Extract the [x, y] coordinate from the center of the cell holding the provided text.  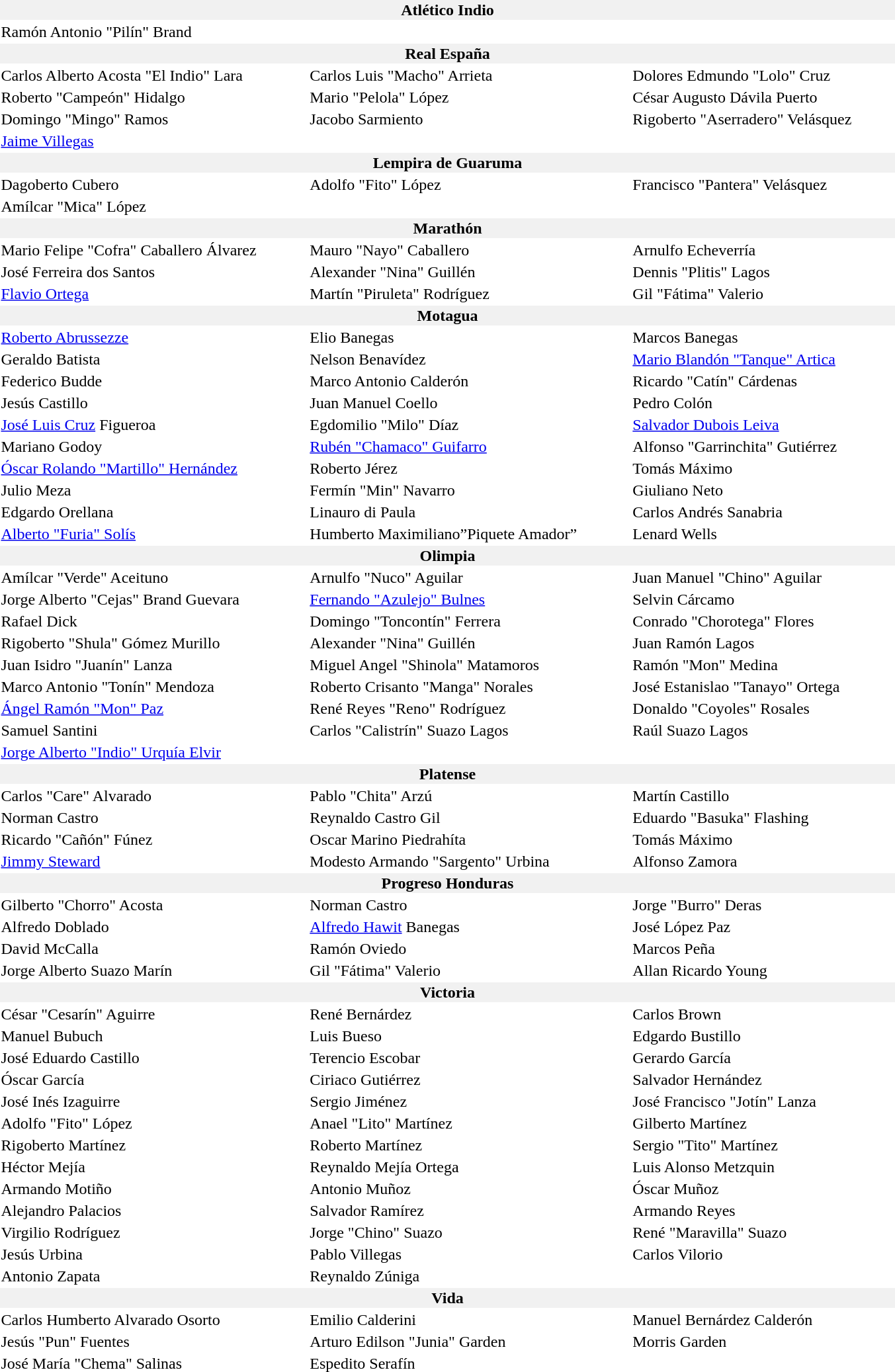
José Francisco "Jotín" Lanza [763, 1101]
Jesús Castillo [153, 403]
Federico Budde [153, 381]
Armando Motiño [153, 1189]
Ricardo "Cañón" Fúnez [153, 839]
Marco Antonio Calderón [470, 381]
Martín Castillo [763, 796]
César Augusto Dávila Puerto [763, 97]
Roberto "Campeón" Hidalgo [153, 97]
Oscar Marino Piedrahíta [470, 839]
Linauro di Paula [470, 512]
Raúl Suazo Lagos [763, 730]
Carlos Andrés Sanabria [763, 512]
Marathón [447, 228]
Samuel Santini [153, 730]
José Ferreira dos Santos [153, 272]
Alfonso Zamora [763, 861]
Alejandro Palacios [153, 1211]
Ciriaco Gutiérrez [470, 1080]
Rigoberto "Shula" Gómez Murillo [153, 643]
Elio Banegas [470, 337]
Lenard Wells [763, 534]
Jorge "Burro" Deras [763, 905]
César "Cesarín" Aguirre [153, 1014]
Mariano Godoy [153, 447]
Alfredo Doblado [153, 927]
Salvador Hernández [763, 1080]
Jorge "Chino" Suazo [470, 1232]
Martín "Piruleta" Rodríguez [470, 294]
José Inés Izaguirre [153, 1101]
Rigoberto Martínez [153, 1145]
Donaldo "Coyoles" Rosales [763, 708]
Egdomilio "Milo" Díaz [470, 425]
Antonio Zapata [153, 1276]
Salvador Ramírez [470, 1211]
Morris Garden [763, 1342]
Virgilio Rodríguez [153, 1232]
Rafael Dick [153, 621]
Alfredo Hawit Banegas [470, 927]
Eduardo "Basuka" Flashing [763, 818]
Manuel Bubuch [153, 1036]
Marcos Peña [763, 949]
Luis Alonso Metzquin [763, 1167]
Alfonso "Garrinchita" Gutiérrez [763, 447]
Jorge Alberto Suazo Marín [153, 970]
Nelson Benavídez [470, 359]
Jorge Alberto "Indio" Urquía Elvir [153, 752]
Carlos Brown [763, 1014]
Carlos "Care" Alvarado [153, 796]
Motagua [447, 316]
Luis Bueso [470, 1036]
Humberto Maximiliano”Piquete Amador” [470, 534]
Juan Manuel "Chino" Aguilar [763, 578]
Olimpia [447, 556]
Jesús "Pun" Fuentes [153, 1342]
Jimmy Steward [153, 861]
Sergio "Tito" Martínez [763, 1145]
Domingo "Mingo" Ramos [153, 119]
Reynaldo Mejía Ortega [470, 1167]
René Reyes "Reno" Rodríguez [470, 708]
Emilio Calderini [470, 1320]
Pablo Villegas [470, 1254]
Rigoberto "Aserradero" Velásquez [763, 119]
Real España [447, 54]
Mario Blandón "Tanque" Artica [763, 359]
Francisco "Pantera" Velásquez [763, 185]
Marco Antonio "Tonín" Mendoza [153, 687]
Progreso Honduras [447, 883]
Flavio Ortega [153, 294]
Reynaldo Castro Gil [470, 818]
Óscar Muñoz [763, 1189]
Amílcar "Mica" López [153, 206]
Gilberto Martínez [763, 1123]
Dennis "Plitis" Lagos [763, 272]
Mauro "Nayo" Caballero [470, 250]
Sergio Jiménez [470, 1101]
Miguel Angel "Shinola" Matamoros [470, 665]
Gerardo García [763, 1058]
Arturo Edilson "Junia" Garden [470, 1342]
Ramón Antonio "Pilín" Brand [153, 32]
Carlos Vilorio [763, 1254]
Julio Meza [153, 490]
René Bernárdez [470, 1014]
Pedro Colón [763, 403]
José Estanislao "Tanayo" Ortega [763, 687]
Gilberto "Chorro" Acosta [153, 905]
Fermín "Min" Navarro [470, 490]
Héctor Mejía [153, 1167]
Óscar García [153, 1080]
Marcos Banegas [763, 337]
Mario Felipe "Cofra" Caballero Álvarez [153, 250]
David McCalla [153, 949]
Dolores Edmundo "Lolo" Cruz [763, 75]
Giuliano Neto [763, 490]
Juan Isidro "Juanín" Lanza [153, 665]
Rubén "Chamaco" Guifarro [470, 447]
Carlos Alberto Acosta "El Indio" Lara [153, 75]
Reynaldo Zúniga [470, 1276]
Arnulfo Echeverría [763, 250]
Atlético Indio [447, 10]
Armando Reyes [763, 1211]
Allan Ricardo Young [763, 970]
José Luis Cruz Figueroa [153, 425]
Edgardo Bustillo [763, 1036]
Domingo "Toncontín" Ferrera [470, 621]
José López Paz [763, 927]
Amílcar "Verde" Aceituno [153, 578]
Modesto Armando "Sargento" Urbina [470, 861]
Mario "Pelola" López [470, 97]
Antonio Muñoz [470, 1189]
Vida [447, 1298]
Manuel Bernárdez Calderón [763, 1320]
Geraldo Batista [153, 359]
Jaime Villegas [153, 141]
Platense [447, 774]
Jesús Urbina [153, 1254]
Salvador Dubois Leiva [763, 425]
Roberto Abrussezze [153, 337]
Arnulfo "Nuco" Aguilar [470, 578]
Fernando "Azulejo" Bulnes [470, 599]
Roberto Crisanto "Manga" Norales [470, 687]
Conrado "Chorotega" Flores [763, 621]
Terencio Escobar [470, 1058]
Ramón Oviedo [470, 949]
Roberto Jérez [470, 468]
Victoria [447, 992]
Óscar Rolando "Martillo" Hernández [153, 468]
Ricardo "Catín" Cárdenas [763, 381]
Anael "Lito" Martínez [470, 1123]
Juan Ramón Lagos [763, 643]
Roberto Martínez [470, 1145]
Jorge Alberto "Cejas" Brand Guevara [153, 599]
Lempira de Guaruma [447, 163]
René "Maravilla" Suazo [763, 1232]
Edgardo Orellana [153, 512]
Carlos "Calistrín" Suazo Lagos [470, 730]
Selvin Cárcamo [763, 599]
Juan Manuel Coello [470, 403]
Pablo "Chita" Arzú [470, 796]
Dagoberto Cubero [153, 185]
Carlos Luis "Macho" Arrieta [470, 75]
Jacobo Sarmiento [470, 119]
Ángel Ramón "Mon" Paz [153, 708]
Carlos Humberto Alvarado Osorto [153, 1320]
José Eduardo Castillo [153, 1058]
Alberto "Furia" Solís [153, 534]
Ramón "Mon" Medina [763, 665]
